Capture the cell that displays the provided text and extract its (x, y) central coordinate. 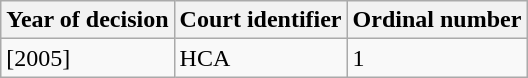
[2005] (88, 58)
Court identifier (260, 20)
Ordinal number (437, 20)
Year of decision (88, 20)
1 (437, 58)
HCA (260, 58)
